Identify which cell holds the provided text, then report its (x, y) central coordinate. 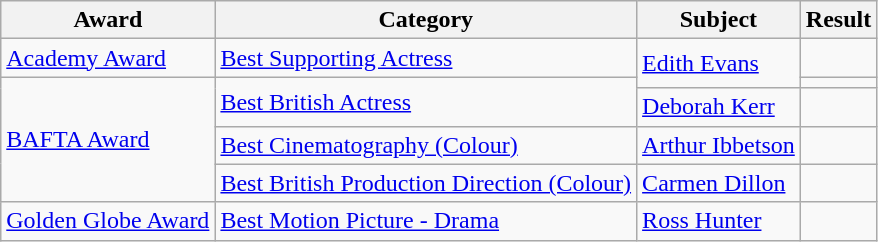
Subject (719, 20)
Best British Production Direction (Colour) (426, 183)
Best Supporting Actress (426, 58)
BAFTA Award (108, 140)
Deborah Kerr (719, 107)
Arthur Ibbetson (719, 145)
Best British Actress (426, 102)
Best Cinematography (Colour) (426, 145)
Result (838, 20)
Award (108, 20)
Ross Hunter (719, 221)
Best Motion Picture - Drama (426, 221)
Edith Evans (719, 64)
Category (426, 20)
Carmen Dillon (719, 183)
Golden Globe Award (108, 221)
Academy Award (108, 58)
